Output the [x, y] coordinate of the center of the cell containing the given text.  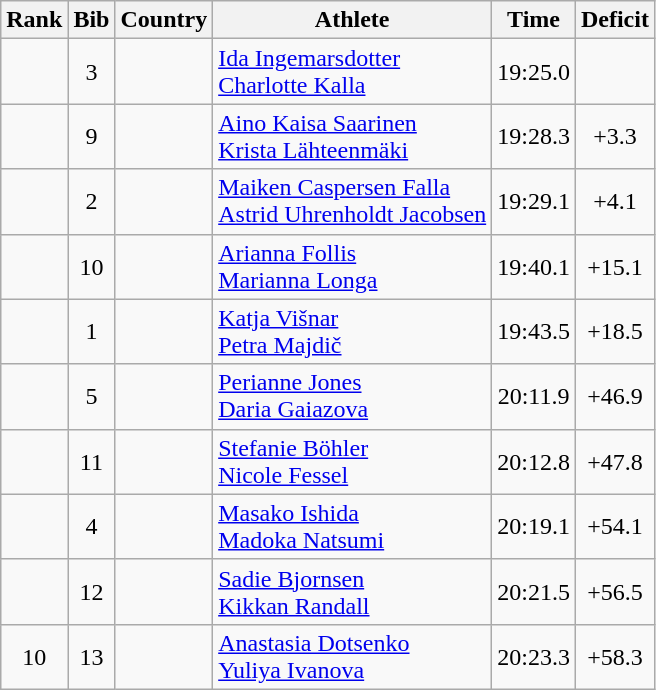
19:25.0 [534, 72]
Ida IngemarsdotterCharlotte Kalla [352, 72]
19:28.3 [534, 136]
20:21.5 [534, 592]
19:43.5 [534, 332]
13 [92, 656]
+4.1 [614, 202]
3 [92, 72]
1 [92, 332]
11 [92, 462]
19:40.1 [534, 266]
Bib [92, 20]
Country [164, 20]
2 [92, 202]
20:19.1 [534, 526]
+47.8 [614, 462]
Perianne JonesDaria Gaiazova [352, 396]
20:12.8 [534, 462]
Aino Kaisa SaarinenKrista Lähteenmäki [352, 136]
5 [92, 396]
+58.3 [614, 656]
+15.1 [614, 266]
Arianna FollisMarianna Longa [352, 266]
Katja VišnarPetra Majdič [352, 332]
+56.5 [614, 592]
+54.1 [614, 526]
Athlete [352, 20]
Stefanie BöhlerNicole Fessel [352, 462]
19:29.1 [534, 202]
Deficit [614, 20]
9 [92, 136]
20:11.9 [534, 396]
Maiken Caspersen FallaAstrid Uhrenholdt Jacobsen [352, 202]
12 [92, 592]
+3.3 [614, 136]
Time [534, 20]
Sadie BjornsenKikkan Randall [352, 592]
+46.9 [614, 396]
4 [92, 526]
+18.5 [614, 332]
Masako IshidaMadoka Natsumi [352, 526]
20:23.3 [534, 656]
Anastasia DotsenkoYuliya Ivanova [352, 656]
Rank [34, 20]
